Detect which cell encompasses the target text, then output its (X, Y) center coordinate. 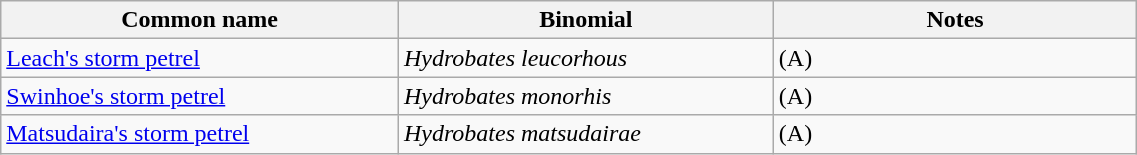
Hydrobates monorhis (586, 96)
Hydrobates leucorhous (586, 58)
Common name (200, 20)
Swinhoe's storm petrel (200, 96)
Binomial (586, 20)
Matsudaira's storm petrel (200, 134)
Notes (955, 20)
Hydrobates matsudairae (586, 134)
Leach's storm petrel (200, 58)
